Detect which cell encompasses the target text, then output its [x, y] center coordinate. 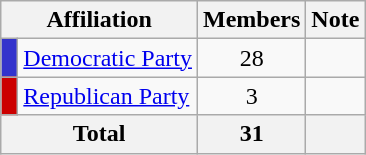
Republican Party [108, 96]
28 [251, 58]
3 [251, 96]
Total [100, 134]
Note [336, 20]
Members [251, 20]
Affiliation [100, 20]
31 [251, 134]
Democratic Party [108, 58]
